Provide the [x, y] coordinate of the cell's center where the given text is located.  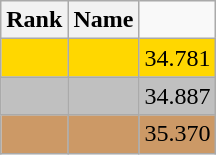
Rank [34, 20]
Name [104, 20]
34.887 [178, 96]
34.781 [178, 58]
35.370 [178, 134]
